Identify which cell holds the provided text, then report its [X, Y] central coordinate. 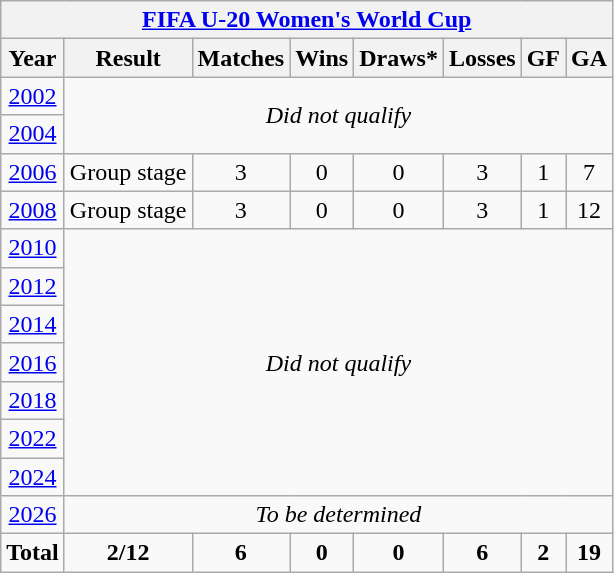
2010 [33, 248]
Result [128, 58]
To be determined [338, 515]
Losses [482, 58]
19 [590, 553]
7 [590, 172]
2026 [33, 515]
2/12 [128, 553]
FIFA U-20 Women's World Cup [307, 20]
2016 [33, 362]
GA [590, 58]
2006 [33, 172]
Wins [322, 58]
2008 [33, 210]
2012 [33, 286]
2014 [33, 324]
Total [33, 553]
2 [543, 553]
12 [590, 210]
2022 [33, 438]
2024 [33, 477]
GF [543, 58]
2018 [33, 400]
2002 [33, 96]
Matches [241, 58]
Draws* [399, 58]
2004 [33, 134]
Year [33, 58]
